From the cell containing the given text, extract its center point as [X, Y] coordinate. 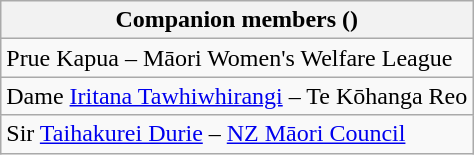
Dame Iritana Tawhiwhirangi – Te Kōhanga Reo [237, 96]
Prue Kapua – Māori Women's Welfare League [237, 58]
Companion members () [237, 20]
Sir Taihakurei Durie – NZ Māori Council [237, 134]
